Scan for the cell matching the given text and deliver its (X, Y) coordinate at center. 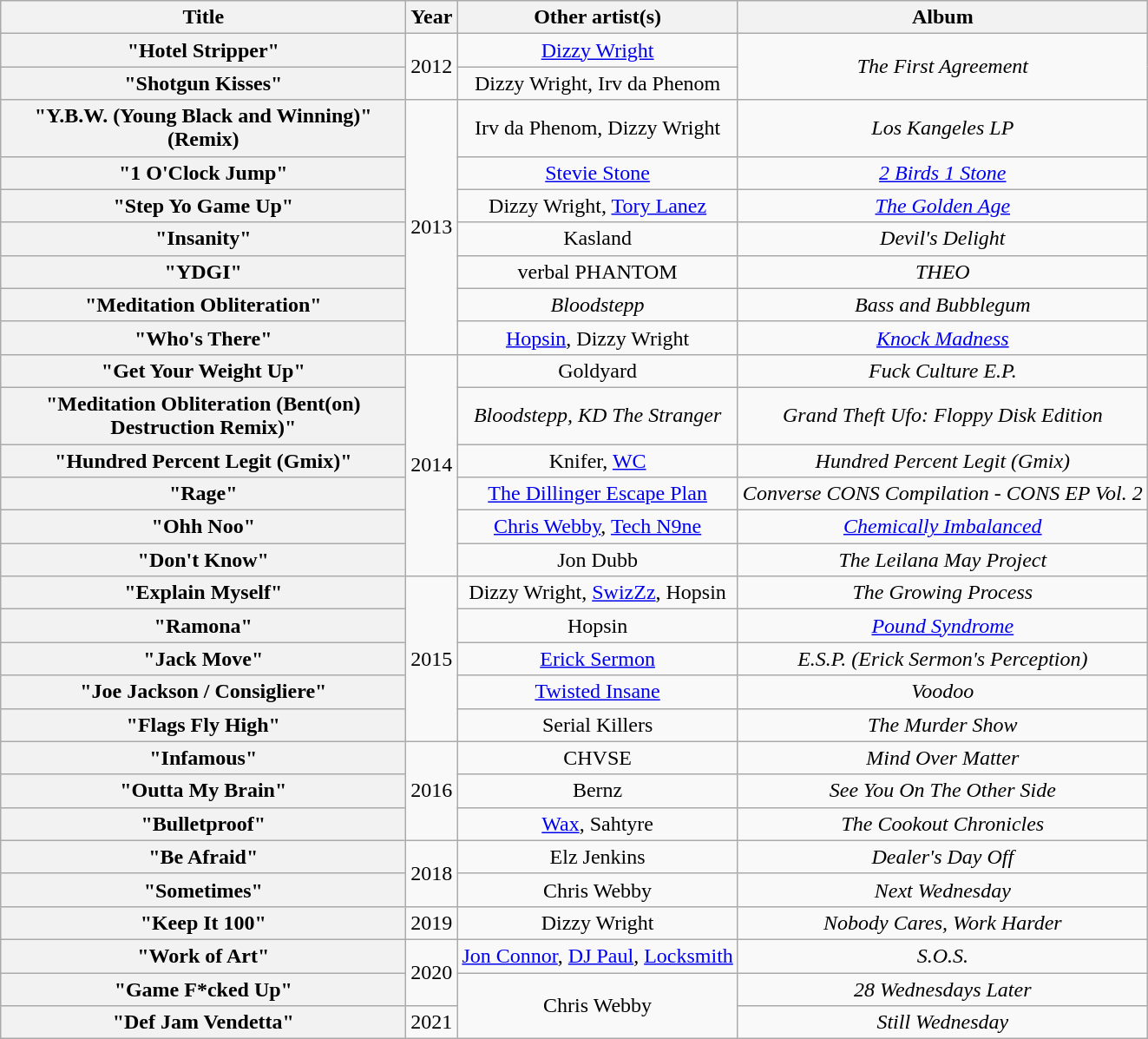
The Growing Process (942, 593)
"Sometimes" (203, 890)
Other artist(s) (597, 17)
2012 (432, 67)
2021 (432, 1023)
Pound Syndrome (942, 626)
Dizzy Wright, Irv da Phenom (597, 83)
"Y.B.W. (Young Black and Winning)" (Remix) (203, 128)
"YDGI" (203, 272)
The Leilana May Project (942, 560)
"Game F*cked Up" (203, 989)
Bloodstepp (597, 305)
"Keep It 100" (203, 923)
"Def Jam Vendetta" (203, 1023)
"Hotel Stripper" (203, 50)
"Infamous" (203, 758)
2018 (432, 873)
Hopsin, Dizzy Wright (597, 338)
Nobody Cares, Work Harder (942, 923)
Elz Jenkins (597, 857)
Chemically Imbalanced (942, 527)
"Step Yo Game Up" (203, 206)
S.O.S. (942, 956)
2016 (432, 791)
"Meditation Obliteration" (203, 305)
"Rage" (203, 494)
Bass and Bubblegum (942, 305)
Voodoo (942, 692)
Erick Sermon (597, 659)
Knock Madness (942, 338)
"Meditation Obliteration (Bent(on) Destruction Remix)" (203, 415)
Dizzy Wright, SwizZz, Hopsin (597, 593)
verbal PHANTOM (597, 272)
"Flags Fly High" (203, 725)
Title (203, 17)
"Hundred Percent Legit (Gmix)" (203, 461)
"Explain Myself" (203, 593)
Album (942, 17)
"Ramona" (203, 626)
"Be Afraid" (203, 857)
"Ohh Noo" (203, 527)
Mind Over Matter (942, 758)
The Murder Show (942, 725)
"Don't Know" (203, 560)
Jon Connor, DJ Paul, Locksmith (597, 956)
"1 O'Clock Jump" (203, 173)
Twisted Insane (597, 692)
"Outta My Brain" (203, 791)
2 Birds 1 Stone (942, 173)
Wax, Sahtyre (597, 824)
See You On The Other Side (942, 791)
Hopsin (597, 626)
Year (432, 17)
Kasland (597, 239)
"Who's There" (203, 338)
The Dillinger Escape Plan (597, 494)
Converse CONS Compilation - CONS EP Vol. 2 (942, 494)
"Insanity" (203, 239)
Grand Theft Ufo: Floppy Disk Edition (942, 415)
2014 (432, 465)
Fuck Culture E.P. (942, 371)
2020 (432, 972)
THEO (942, 272)
"Shotgun Kisses" (203, 83)
Bernz (597, 791)
Goldyard (597, 371)
"Bulletproof" (203, 824)
CHVSE (597, 758)
Irv da Phenom, Dizzy Wright (597, 128)
Chris Webby, Tech N9ne (597, 527)
Jon Dubb (597, 560)
28 Wednesdays Later (942, 989)
The First Agreement (942, 67)
Dealer's Day Off (942, 857)
The Cookout Chronicles (942, 824)
Next Wednesday (942, 890)
Stevie Stone (597, 173)
Still Wednesday (942, 1023)
Serial Killers (597, 725)
"Work of Art" (203, 956)
Bloodstepp, KD The Stranger (597, 415)
Los Kangeles LP (942, 128)
Dizzy Wright, Tory Lanez (597, 206)
2013 (432, 227)
2019 (432, 923)
Devil's Delight (942, 239)
"Jack Move" (203, 659)
The Golden Age (942, 206)
Hundred Percent Legit (Gmix) (942, 461)
E.S.P. (Erick Sermon's Perception) (942, 659)
"Joe Jackson / Consigliere" (203, 692)
Knifer, WC (597, 461)
"Get Your Weight Up" (203, 371)
2015 (432, 659)
